Pinpoint the cell where the given text exists, returning its [x, y] midpoint coordinate. 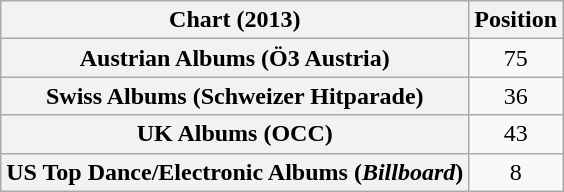
Chart (2013) [235, 20]
US Top Dance/Electronic Albums (Billboard) [235, 172]
75 [516, 58]
36 [516, 96]
8 [516, 172]
UK Albums (OCC) [235, 134]
Austrian Albums (Ö3 Austria) [235, 58]
43 [516, 134]
Position [516, 20]
Swiss Albums (Schweizer Hitparade) [235, 96]
